Return (X, Y) of the center of cell containing provided text 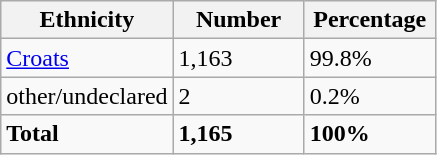
2 (238, 96)
Percentage (370, 20)
1,163 (238, 58)
99.8% (370, 58)
Total (87, 134)
100% (370, 134)
Croats (87, 58)
Ethnicity (87, 20)
Number (238, 20)
other/undeclared (87, 96)
0.2% (370, 96)
1,165 (238, 134)
